Search for the cell housing the specified text and yield its [X, Y] center coordinate. 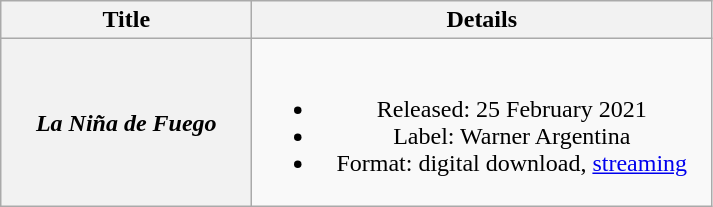
La Niña de Fuego [126, 122]
Details [482, 20]
Released: 25 February 2021Label: Warner ArgentinaFormat: digital download, streaming [482, 122]
Title [126, 20]
